Find where the given text appears and provide that cell's center as (X, Y) coordinate. 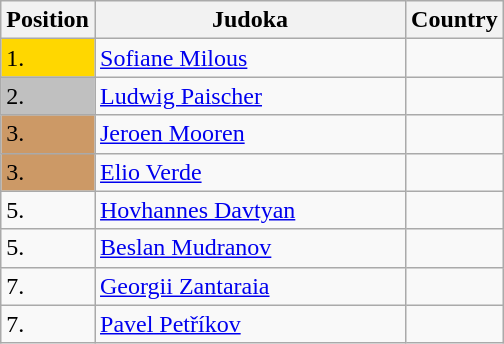
1. (48, 58)
Elio Verde (250, 172)
Georgii Zantaraia (250, 286)
Hovhannes Davtyan (250, 210)
Ludwig Paischer (250, 96)
Pavel Petříkov (250, 324)
Sofiane Milous (250, 58)
Beslan Mudranov (250, 248)
Country (455, 20)
Judoka (250, 20)
Position (48, 20)
2. (48, 96)
Jeroen Mooren (250, 134)
